Pinpoint the cell where the given text exists, returning its (X, Y) midpoint coordinate. 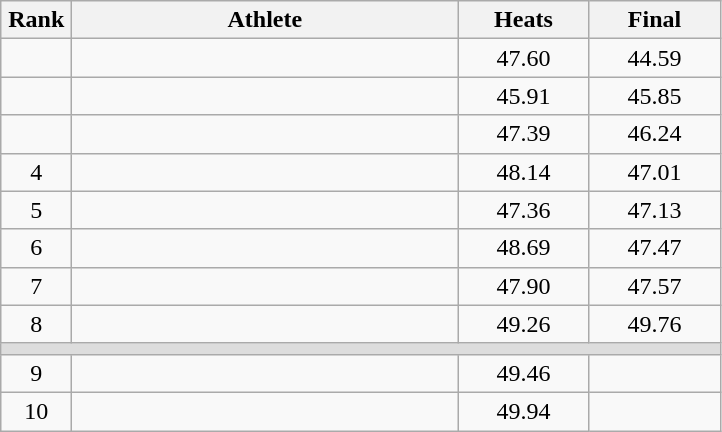
8 (36, 324)
7 (36, 286)
47.60 (524, 58)
48.69 (524, 248)
Rank (36, 20)
Heats (524, 20)
4 (36, 172)
49.26 (524, 324)
10 (36, 411)
45.91 (524, 96)
49.76 (654, 324)
47.90 (524, 286)
48.14 (524, 172)
Final (654, 20)
9 (36, 373)
47.13 (654, 210)
44.59 (654, 58)
Athlete (265, 20)
45.85 (654, 96)
5 (36, 210)
47.36 (524, 210)
46.24 (654, 134)
49.46 (524, 373)
47.01 (654, 172)
47.47 (654, 248)
47.39 (524, 134)
47.57 (654, 286)
49.94 (524, 411)
6 (36, 248)
